Determine the (x, y) coordinate at the center of the cell enclosing the given text.  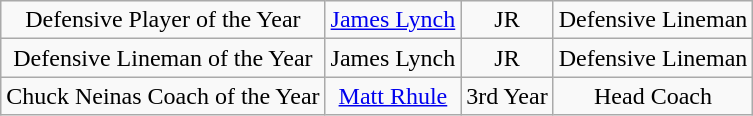
Chuck Neinas Coach of the Year (163, 96)
Defensive Player of the Year (163, 20)
Head Coach (653, 96)
Matt Rhule (393, 96)
Defensive Lineman of the Year (163, 58)
3rd Year (507, 96)
